Scan for the cell matching the given text and deliver its (x, y) coordinate at center. 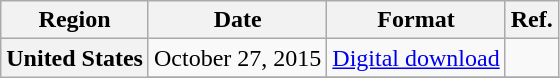
October 27, 2015 (237, 58)
Region (75, 20)
Format (416, 20)
Ref. (532, 20)
United States (75, 58)
Digital download (416, 58)
Date (237, 20)
